Output the [x, y] coordinate of the center of the cell containing the given text.  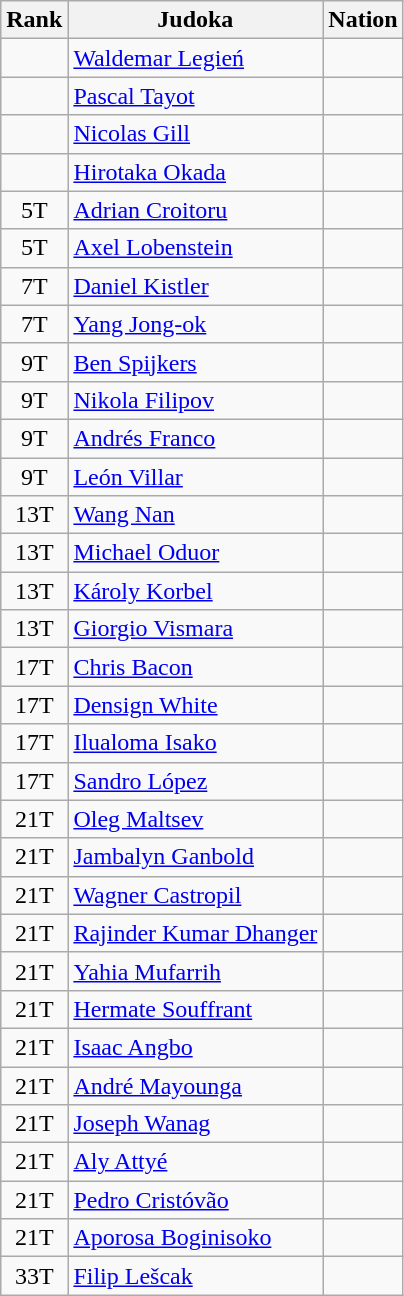
Hirotaka Okada [196, 172]
Oleg Maltsev [196, 819]
Giorgio Vismara [196, 629]
André Mayounga [196, 1085]
Károly Korbel [196, 591]
Andrés Franco [196, 438]
Aly Attyé [196, 1162]
Nicolas Gill [196, 134]
Judoka [196, 20]
Adrian Croitoru [196, 210]
Yang Jong-ok [196, 324]
Jambalyn Ganbold [196, 857]
Wagner Castropil [196, 895]
Ben Spijkers [196, 362]
Hermate Souffrant [196, 1009]
Nation [363, 20]
Nikola Filipov [196, 400]
33T [34, 1276]
Filip Lešcak [196, 1276]
Wang Nan [196, 515]
Densign White [196, 705]
Rajinder Kumar Dhanger [196, 933]
Waldemar Legień [196, 58]
León Villar [196, 477]
Chris Bacon [196, 667]
Axel Lobenstein [196, 248]
Ilualoma Isako [196, 743]
Pascal Tayot [196, 96]
Michael Oduor [196, 553]
Isaac Angbo [196, 1047]
Sandro López [196, 781]
Joseph Wanag [196, 1124]
Pedro Cristóvão [196, 1200]
Daniel Kistler [196, 286]
Aporosa Boginisoko [196, 1238]
Rank [34, 20]
Yahia Mufarrih [196, 971]
